Scan for the cell matching the given text and deliver its [X, Y] coordinate at center. 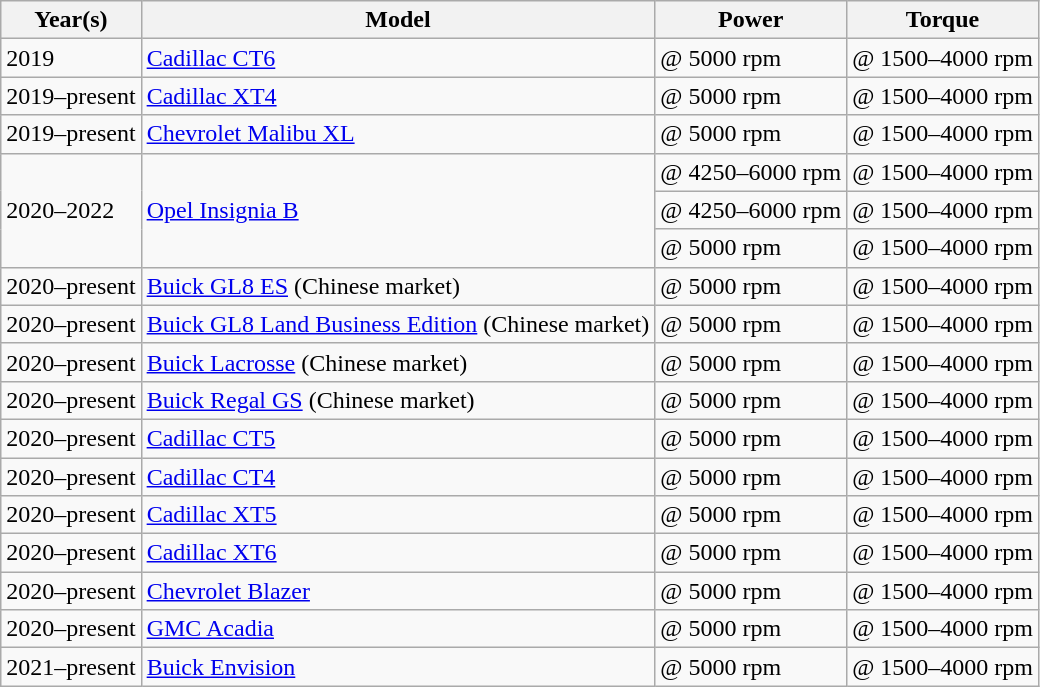
Cadillac CT5 [398, 438]
2019 [71, 58]
Year(s) [71, 20]
Buick Regal GS (Chinese market) [398, 400]
Torque [943, 20]
Cadillac XT6 [398, 553]
Buick Envision [398, 667]
2020–2022 [71, 210]
Buick GL8 Land Business Edition (Chinese market) [398, 324]
Cadillac CT4 [398, 477]
Chevrolet Blazer [398, 591]
Cadillac CT6 [398, 58]
Opel Insignia B [398, 210]
Model [398, 20]
2021–present [71, 667]
Cadillac XT4 [398, 96]
Buick GL8 ES (Chinese market) [398, 286]
Power [751, 20]
Chevrolet Malibu XL [398, 134]
Buick Lacrosse (Chinese market) [398, 362]
Cadillac XT5 [398, 515]
GMC Acadia [398, 629]
